From the cell containing the given text, extract its center point as [x, y] coordinate. 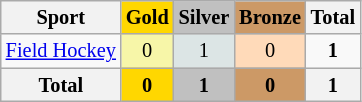
Silver [204, 17]
Field Hockey [61, 51]
Gold [148, 17]
Sport [61, 17]
Bronze [270, 17]
